Find where the given text appears and provide that cell's center as (x, y) coordinate. 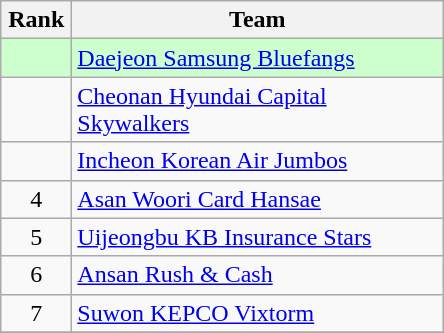
Incheon Korean Air Jumbos (258, 161)
5 (36, 237)
4 (36, 199)
Cheonan Hyundai Capital Skywalkers (258, 110)
Rank (36, 20)
Suwon KEPCO Vixtorm (258, 313)
6 (36, 275)
Team (258, 20)
Asan Woori Card Hansae (258, 199)
Ansan Rush & Cash (258, 275)
Uijeongbu KB Insurance Stars (258, 237)
Daejeon Samsung Bluefangs (258, 58)
7 (36, 313)
